Locate the cell with the specified text and output its (x, y) center coordinate. 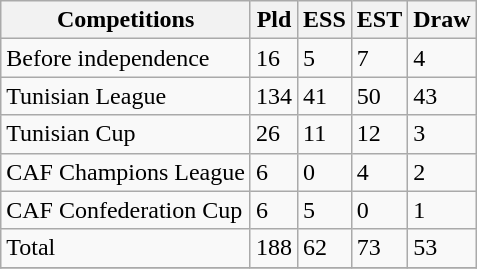
11 (325, 134)
Draw (442, 20)
73 (379, 248)
2 (442, 172)
62 (325, 248)
Tunisian Cup (126, 134)
Total (126, 248)
12 (379, 134)
Before independence (126, 58)
3 (442, 134)
188 (274, 248)
ESS (325, 20)
43 (442, 96)
EST (379, 20)
Tunisian League (126, 96)
Competitions (126, 20)
16 (274, 58)
7 (379, 58)
Pld (274, 20)
53 (442, 248)
1 (442, 210)
26 (274, 134)
CAF Champions League (126, 172)
50 (379, 96)
134 (274, 96)
41 (325, 96)
CAF Confederation Cup (126, 210)
